Find where the given text appears and provide that cell's center as [X, Y] coordinate. 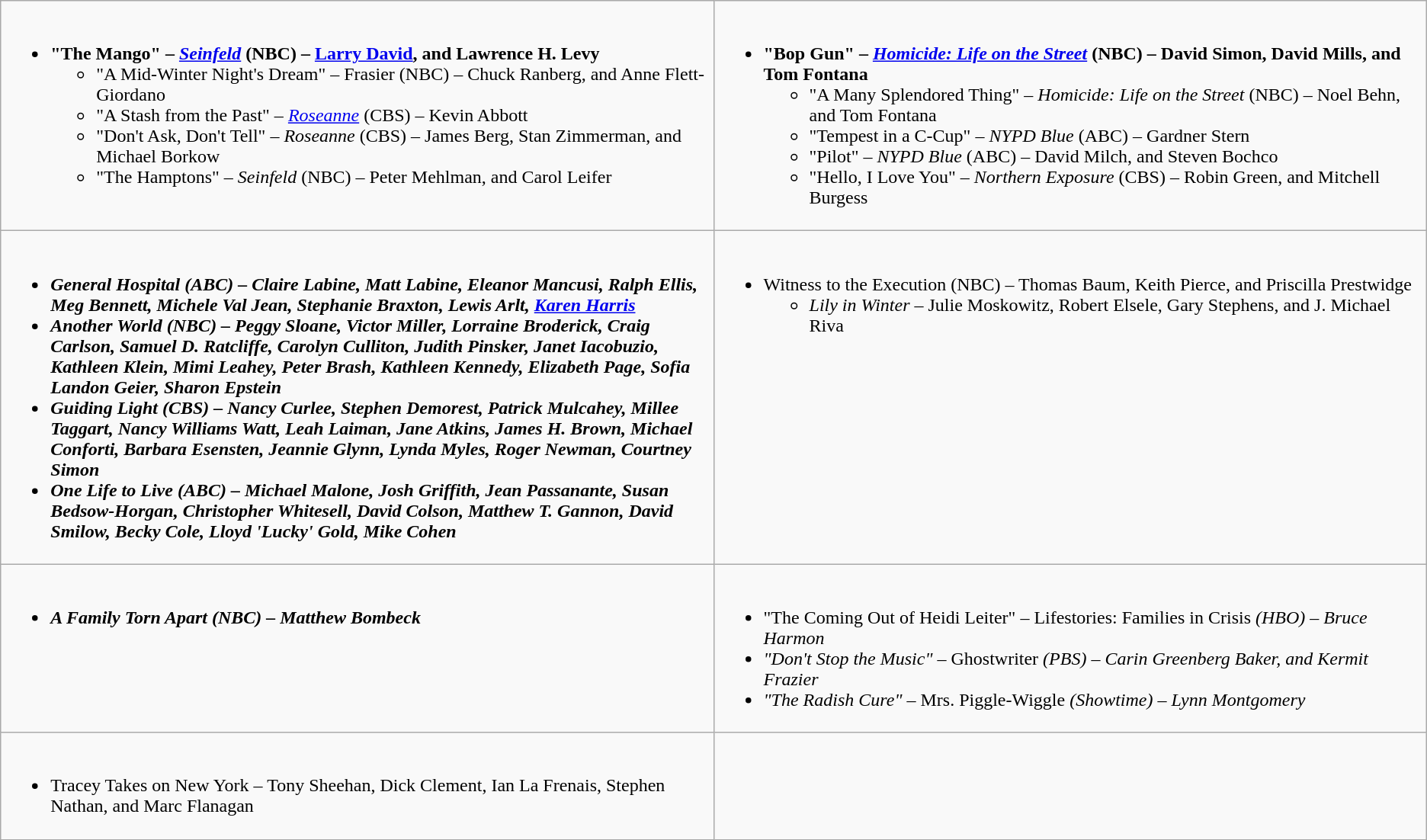
A Family Torn Apart (NBC) – Matthew Bombeck [357, 648]
Tracey Takes on New York – Tony Sheehan, Dick Clement, Ian La Frenais, Stephen Nathan, and Marc Flanagan [357, 786]
